Return the [X, Y] coordinate for the center point of the cell that contains the specified text.  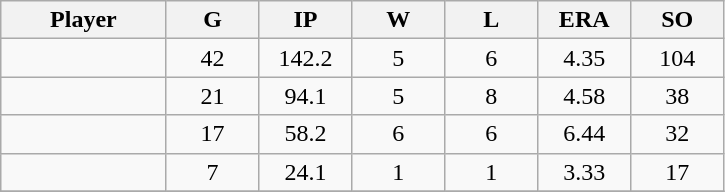
L [492, 20]
6.44 [584, 134]
8 [492, 96]
IP [306, 20]
32 [678, 134]
58.2 [306, 134]
3.33 [584, 172]
7 [212, 172]
G [212, 20]
4.35 [584, 58]
104 [678, 58]
W [398, 20]
24.1 [306, 172]
ERA [584, 20]
SO [678, 20]
Player [84, 20]
42 [212, 58]
38 [678, 96]
21 [212, 96]
142.2 [306, 58]
4.58 [584, 96]
94.1 [306, 96]
